Provide the (X, Y) coordinate of the cell's center where the given text is located.  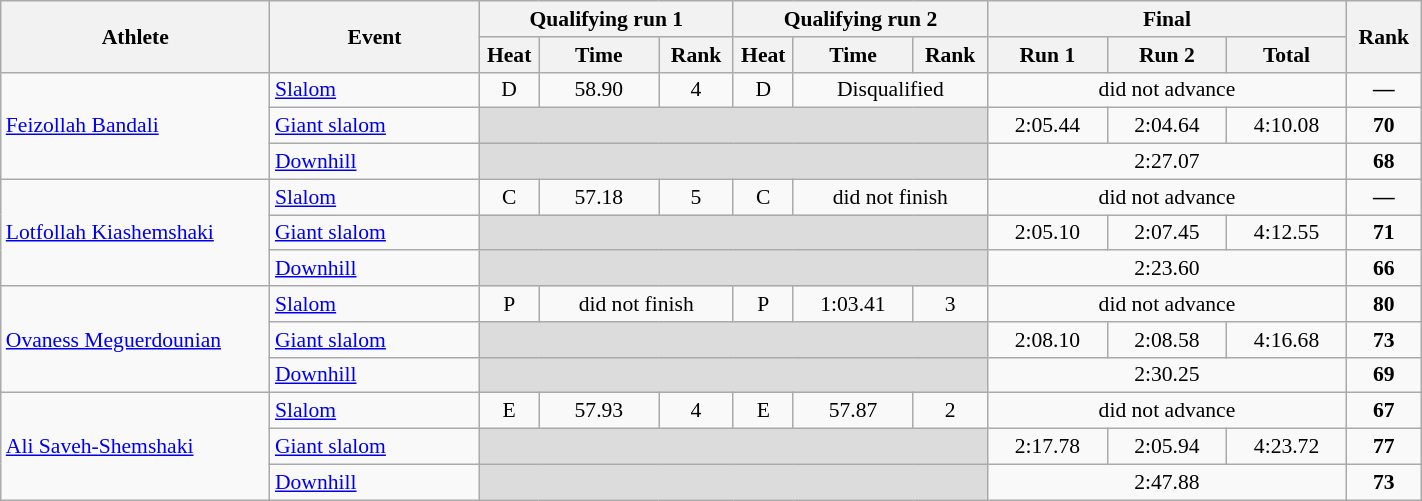
2:17.78 (1048, 447)
2:27.07 (1168, 162)
4:23.72 (1287, 447)
Run 2 (1167, 55)
4:16.68 (1287, 340)
2 (950, 411)
2:05.10 (1048, 233)
2:30.25 (1168, 375)
Ali Saveh-Shemshaki (136, 446)
57.93 (599, 411)
57.87 (853, 411)
69 (1384, 375)
4:12.55 (1287, 233)
Athlete (136, 36)
2:08.58 (1167, 340)
Final (1168, 19)
70 (1384, 126)
4:10.08 (1287, 126)
2:23.60 (1168, 269)
Event (374, 36)
3 (950, 304)
5 (696, 197)
Feizollah Bandali (136, 126)
Lotfollah Kiashemshaki (136, 232)
Total (1287, 55)
2:47.88 (1168, 482)
Qualifying run 2 (860, 19)
58.90 (599, 90)
2:08.10 (1048, 340)
Run 1 (1048, 55)
2:07.45 (1167, 233)
1:03.41 (853, 304)
2:04.64 (1167, 126)
68 (1384, 162)
71 (1384, 233)
Disqualified (890, 90)
2:05.94 (1167, 447)
66 (1384, 269)
80 (1384, 304)
77 (1384, 447)
2:05.44 (1048, 126)
67 (1384, 411)
Ovaness Meguerdounian (136, 340)
Qualifying run 1 (606, 19)
57.18 (599, 197)
